Provide the (X, Y) coordinate of the cell's center where the given text is located.  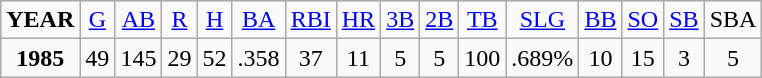
RBI (310, 20)
SBA (733, 20)
3B (400, 20)
SO (643, 20)
.358 (258, 58)
1985 (40, 58)
HR (358, 20)
BA (258, 20)
AB (138, 20)
100 (482, 58)
BB (600, 20)
R (180, 20)
29 (180, 58)
3 (684, 58)
.689% (542, 58)
SLG (542, 20)
10 (600, 58)
2B (440, 20)
49 (98, 58)
H (214, 20)
TB (482, 20)
SB (684, 20)
52 (214, 58)
YEAR (40, 20)
G (98, 20)
145 (138, 58)
15 (643, 58)
37 (310, 58)
11 (358, 58)
